Return [x, y] of the center of cell containing provided text 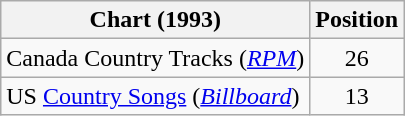
US Country Songs (Billboard) [156, 96]
Chart (1993) [156, 20]
Canada Country Tracks (RPM) [156, 58]
13 [357, 96]
26 [357, 58]
Position [357, 20]
